Provide the [X, Y] coordinate of the cell's center where the given text is located.  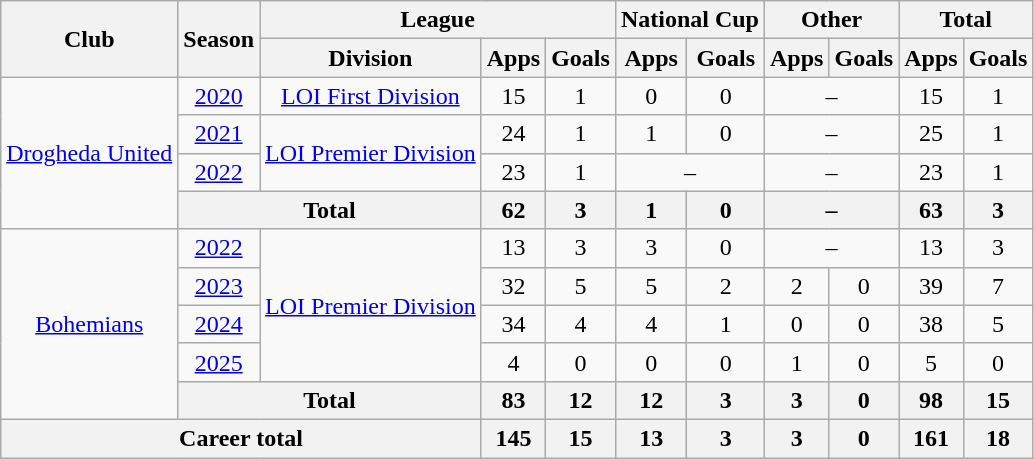
39 [931, 286]
98 [931, 400]
38 [931, 324]
2024 [219, 324]
161 [931, 438]
National Cup [690, 20]
63 [931, 210]
18 [998, 438]
25 [931, 134]
83 [513, 400]
Club [90, 39]
Division [371, 58]
24 [513, 134]
Career total [241, 438]
League [438, 20]
LOI First Division [371, 96]
2020 [219, 96]
2025 [219, 362]
32 [513, 286]
Drogheda United [90, 153]
2023 [219, 286]
62 [513, 210]
7 [998, 286]
Other [832, 20]
145 [513, 438]
Bohemians [90, 324]
Season [219, 39]
34 [513, 324]
2021 [219, 134]
